Find where the given text appears and provide that cell's center as (X, Y) coordinate. 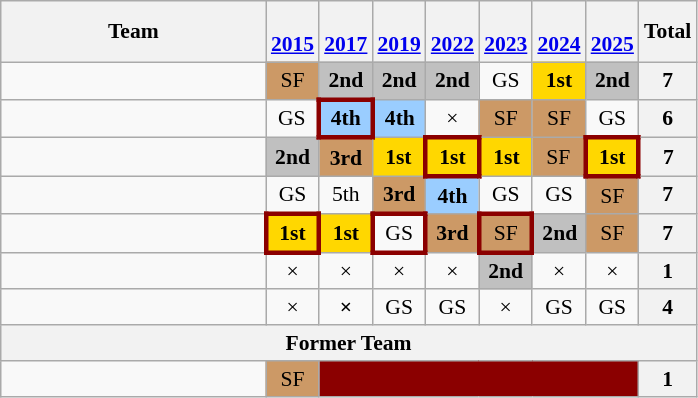
Team (134, 32)
2022 (452, 32)
2019 (398, 32)
2015 (292, 32)
2025 (612, 32)
2024 (558, 32)
2023 (506, 32)
Former Team (349, 343)
2017 (346, 32)
Total (668, 32)
4 (668, 308)
5th (346, 196)
6 (668, 118)
